For the text-containing cell, return its midpoint in (x, y) coordinate format. 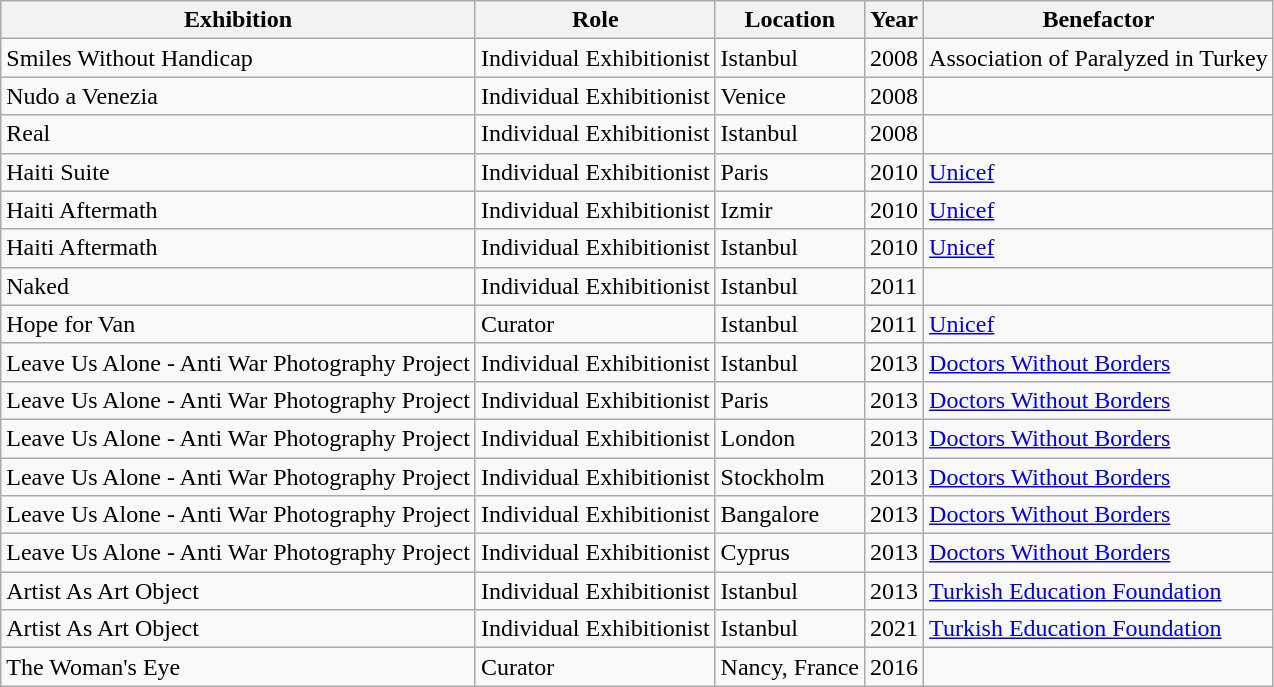
2016 (894, 667)
Nudo a Venezia (238, 96)
Exhibition (238, 20)
Bangalore (790, 515)
Cyprus (790, 553)
Izmir (790, 210)
London (790, 438)
Year (894, 20)
Association of Paralyzed in Turkey (1099, 58)
The Woman's Eye (238, 667)
Location (790, 20)
Smiles Without Handicap (238, 58)
Haiti Suite (238, 172)
Venice (790, 96)
2021 (894, 629)
Naked (238, 286)
Hope for Van (238, 324)
Nancy, France (790, 667)
Role (595, 20)
Benefactor (1099, 20)
Stockholm (790, 477)
Real (238, 134)
